Return the (x, y) coordinate for the center point of the cell that contains the specified text.  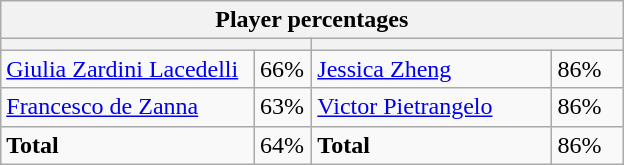
Player percentages (312, 20)
66% (282, 69)
Francesco de Zanna (128, 107)
64% (282, 145)
Jessica Zheng (432, 69)
63% (282, 107)
Giulia Zardini Lacedelli (128, 69)
Victor Pietrangelo (432, 107)
